Provide the (X, Y) coordinate of the cell's center where the given text is located.  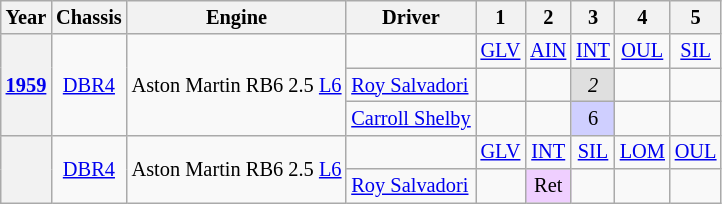
6 (593, 118)
Engine (237, 17)
1 (501, 17)
Ret (548, 186)
Year (26, 17)
Carroll Shelby (410, 118)
4 (642, 17)
1959 (26, 84)
Driver (410, 17)
5 (696, 17)
LOM (642, 152)
Chassis (88, 17)
AIN (548, 51)
3 (593, 17)
